Determine the (x, y) coordinate at the center of the cell enclosing the given text.  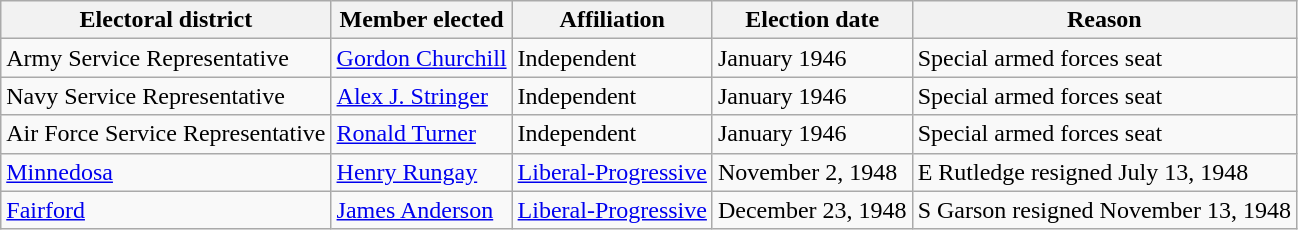
Ronald Turner (422, 134)
Minnedosa (166, 172)
Fairford (166, 210)
James Anderson (422, 210)
Member elected (422, 20)
Army Service Representative (166, 58)
Affiliation (612, 20)
Henry Rungay (422, 172)
Electoral district (166, 20)
Election date (812, 20)
E Rutledge resigned July 13, 1948 (1104, 172)
Gordon Churchill (422, 58)
Navy Service Representative (166, 96)
S Garson resigned November 13, 1948 (1104, 210)
Reason (1104, 20)
Air Force Service Representative (166, 134)
December 23, 1948 (812, 210)
Alex J. Stringer (422, 96)
November 2, 1948 (812, 172)
